Return the [x, y] coordinate for the center point of the cell that contains the specified text.  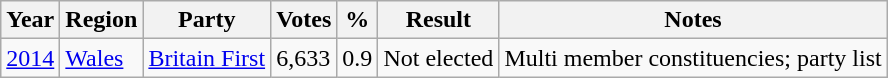
0.9 [358, 58]
2014 [30, 58]
Votes [304, 20]
Year [30, 20]
Multi member constituencies; party list [693, 58]
% [358, 20]
Result [438, 20]
Wales [102, 58]
Party [207, 20]
Region [102, 20]
Britain First [207, 58]
6,633 [304, 58]
Notes [693, 20]
Not elected [438, 58]
